Extract the [X, Y] coordinate from the center of the cell holding the provided text.  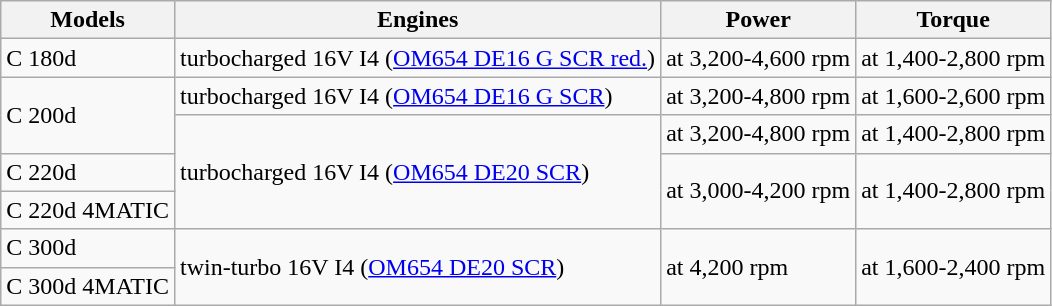
C 200d [88, 115]
C 180d [88, 58]
C 220d [88, 172]
turbocharged 16V I4 (OM654 DE16 G SCR) [417, 96]
Models [88, 20]
C 300d 4MATIC [88, 286]
turbocharged 16V I4 (OM654 DE16 G SCR red.) [417, 58]
at 1,600-2,400 rpm [954, 267]
Engines [417, 20]
C 300d [88, 248]
C 220d 4MATIC [88, 210]
at 1,600-2,600 rpm [954, 96]
at 4,200 rpm [758, 267]
turbocharged 16V I4 (OM654 DE20 SCR) [417, 172]
Torque [954, 20]
Power [758, 20]
at 3,200-4,600 rpm [758, 58]
twin-turbo 16V I4 (OM654 DE20 SCR) [417, 267]
at 3,000-4,200 rpm [758, 191]
